Pinpoint the cell where the given text exists, returning its (X, Y) midpoint coordinate. 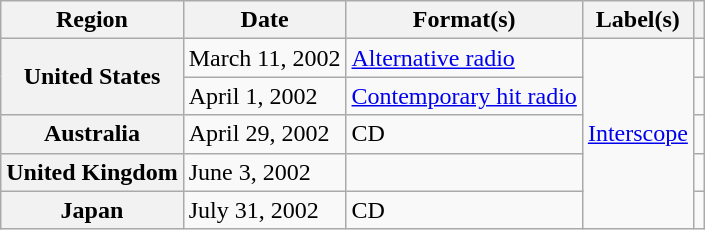
Contemporary hit radio (464, 96)
Label(s) (638, 20)
Alternative radio (464, 58)
April 1, 2002 (264, 96)
Date (264, 20)
Format(s) (464, 20)
Region (92, 20)
United Kingdom (92, 172)
United States (92, 77)
April 29, 2002 (264, 134)
March 11, 2002 (264, 58)
July 31, 2002 (264, 210)
June 3, 2002 (264, 172)
Interscope (638, 134)
Japan (92, 210)
Australia (92, 134)
